Provide the (x, y) coordinate of the cell's center where the given text is located.  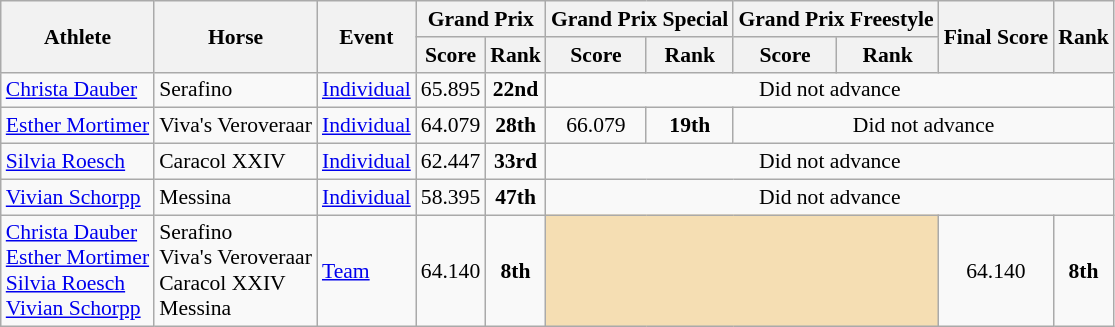
Messina (236, 197)
Grand Prix (481, 19)
Grand Prix Special (640, 19)
28th (516, 126)
Grand Prix Freestyle (836, 19)
47th (516, 197)
65.895 (450, 90)
Esther Mortimer (78, 126)
Final Score (996, 36)
64.079 (450, 126)
33rd (516, 162)
19th (690, 126)
Silvia Roesch (78, 162)
Christa Dauber (78, 90)
Christa DauberEsther MortimerSilvia RoeschVivian Schorpp (78, 271)
58.395 (450, 197)
Team (366, 271)
Caracol XXIV (236, 162)
Athlete (78, 36)
22nd (516, 90)
Viva's Veroveraar (236, 126)
Horse (236, 36)
Vivian Schorpp (78, 197)
Serafino (236, 90)
Event (366, 36)
SerafinoViva's VeroveraarCaracol XXIVMessina (236, 271)
62.447 (450, 162)
66.079 (596, 126)
